For the text-containing cell, return its midpoint in [X, Y] coordinate format. 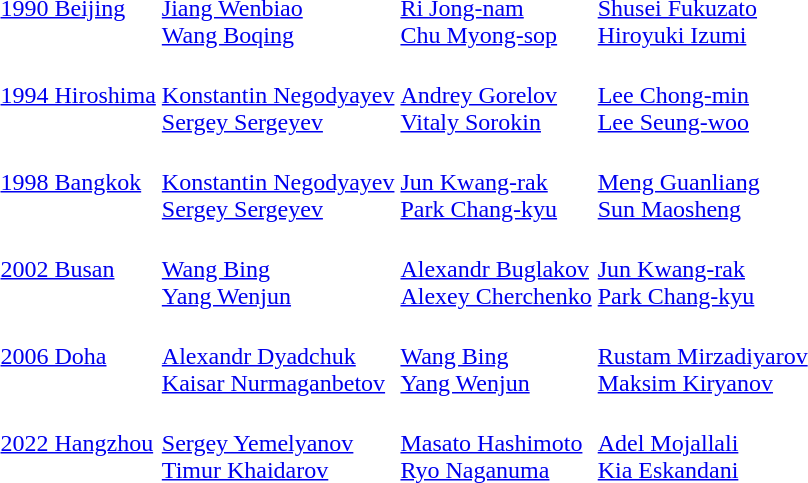
Andrey GorelovVitaly Sorokin [496, 95]
Jun Kwang-rakPark Chang-kyu [496, 182]
Alexandr DyadchukKaisar Nurmaganbetov [278, 356]
Alexandr BuglakovAlexey Cherchenko [496, 269]
